From the cell containing the given text, extract its center point as (x, y) coordinate. 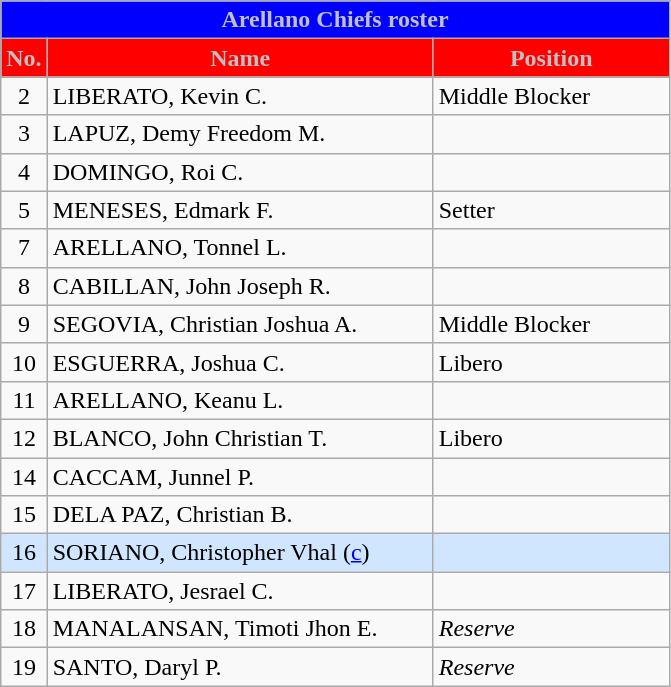
LIBERATO, Kevin C. (240, 96)
15 (24, 515)
Position (551, 58)
SORIANO, Christopher Vhal (c) (240, 553)
14 (24, 477)
BLANCO, John Christian T. (240, 438)
17 (24, 591)
SEGOVIA, Christian Joshua A. (240, 324)
10 (24, 362)
DELA PAZ, Christian B. (240, 515)
7 (24, 248)
No. (24, 58)
MENESES, Edmark F. (240, 210)
2 (24, 96)
LAPUZ, Demy Freedom M. (240, 134)
4 (24, 172)
18 (24, 629)
3 (24, 134)
11 (24, 400)
Setter (551, 210)
SANTO, Daryl P. (240, 667)
ARELLANO, Tonnel L. (240, 248)
ARELLANO, Keanu L. (240, 400)
DOMINGO, Roi C. (240, 172)
Arellano Chiefs roster (336, 20)
CABILLAN, John Joseph R. (240, 286)
MANALANSAN, Timoti Jhon E. (240, 629)
19 (24, 667)
9 (24, 324)
12 (24, 438)
8 (24, 286)
16 (24, 553)
ESGUERRA, Joshua C. (240, 362)
CACCAM, Junnel P. (240, 477)
5 (24, 210)
Name (240, 58)
LIBERATO, Jesrael C. (240, 591)
